Pinpoint the cell where the given text exists, returning its (X, Y) midpoint coordinate. 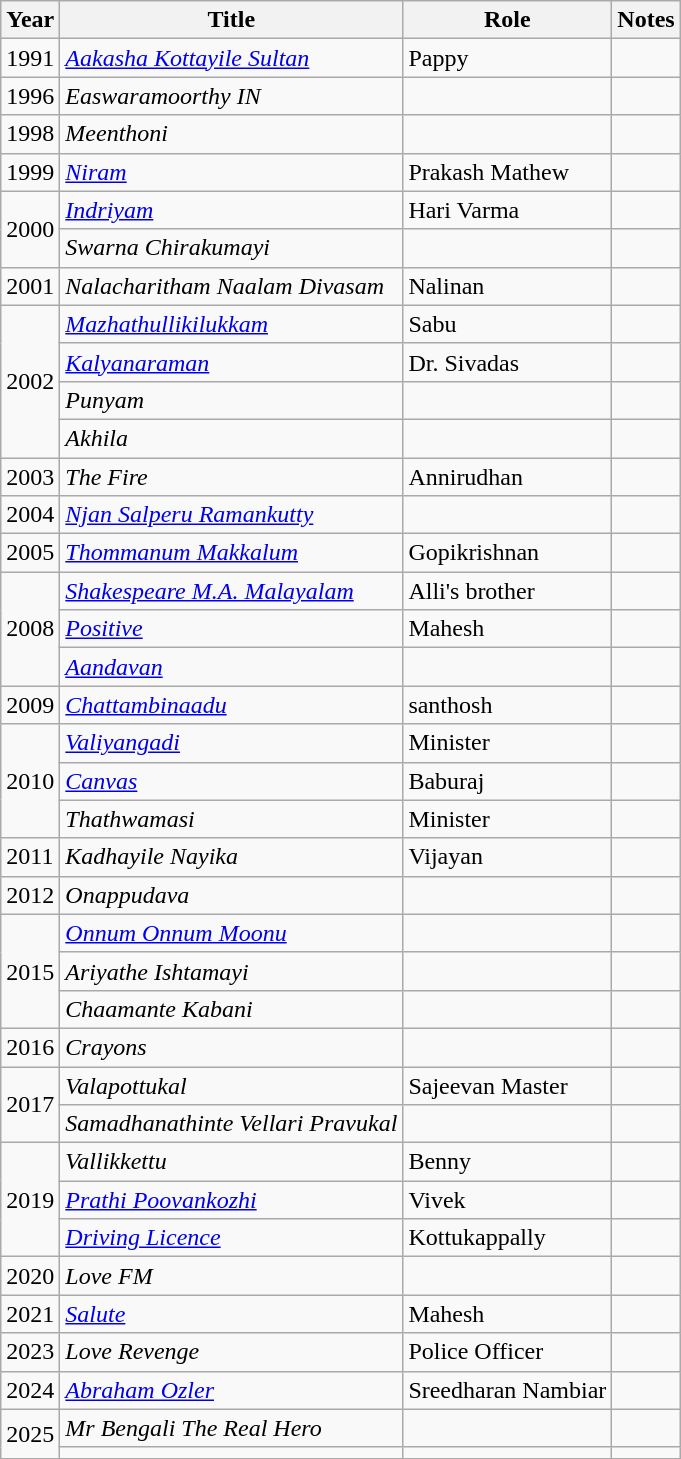
Valapottukal (232, 1085)
2001 (30, 286)
Thommanum Makkalum (232, 553)
2010 (30, 781)
1999 (30, 172)
Akhila (232, 438)
Onappudava (232, 895)
2008 (30, 629)
Positive (232, 629)
2023 (30, 1352)
2005 (30, 553)
2025 (30, 1434)
Chattambinaadu (232, 705)
Valiyangadi (232, 743)
Njan Salperu Ramankutty (232, 515)
2012 (30, 895)
Nalacharitham Naalam Divasam (232, 286)
Year (30, 20)
Salute (232, 1314)
Prathi Poovankozhi (232, 1200)
1996 (30, 96)
Alli's brother (508, 591)
Kottukappally (508, 1238)
2020 (30, 1276)
1991 (30, 58)
The Fire (232, 477)
2015 (30, 971)
Aandavan (232, 667)
Aakasha Kottayile Sultan (232, 58)
2021 (30, 1314)
1998 (30, 134)
Notes (646, 20)
Sajeevan Master (508, 1085)
Abraham Ozler (232, 1390)
2016 (30, 1047)
Shakespeare M.A. Malayalam (232, 591)
Driving Licence (232, 1238)
Canvas (232, 781)
Chaamante Kabani (232, 1009)
2024 (30, 1390)
Easwaramoorthy IN (232, 96)
santhosh (508, 705)
Crayons (232, 1047)
Punyam (232, 400)
2009 (30, 705)
Sreedharan Nambiar (508, 1390)
Dr. Sivadas (508, 362)
Niram (232, 172)
Kadhayile Nayika (232, 857)
2002 (30, 381)
2003 (30, 477)
Meenthoni (232, 134)
Love Revenge (232, 1352)
Pappy (508, 58)
Thathwamasi (232, 819)
Role (508, 20)
2000 (30, 229)
Baburaj (508, 781)
Nalinan (508, 286)
Onnum Onnum Moonu (232, 933)
Hari Varma (508, 210)
Mr Bengali The Real Hero (232, 1428)
Vijayan (508, 857)
2004 (30, 515)
Police Officer (508, 1352)
Indriyam (232, 210)
Kalyanaraman (232, 362)
Swarna Chirakumayi (232, 248)
Love FM (232, 1276)
Benny (508, 1162)
Annirudhan (508, 477)
Prakash Mathew (508, 172)
Vallikkettu (232, 1162)
Sabu (508, 324)
Ariyathe Ishtamayi (232, 971)
Vivek (508, 1200)
Samadhanathinte Vellari Pravukal (232, 1124)
2011 (30, 857)
2019 (30, 1200)
Title (232, 20)
Mazhathullikilukkam (232, 324)
2017 (30, 1104)
Gopikrishnan (508, 553)
